Return the [X, Y] coordinate for the center point of the cell that contains the specified text.  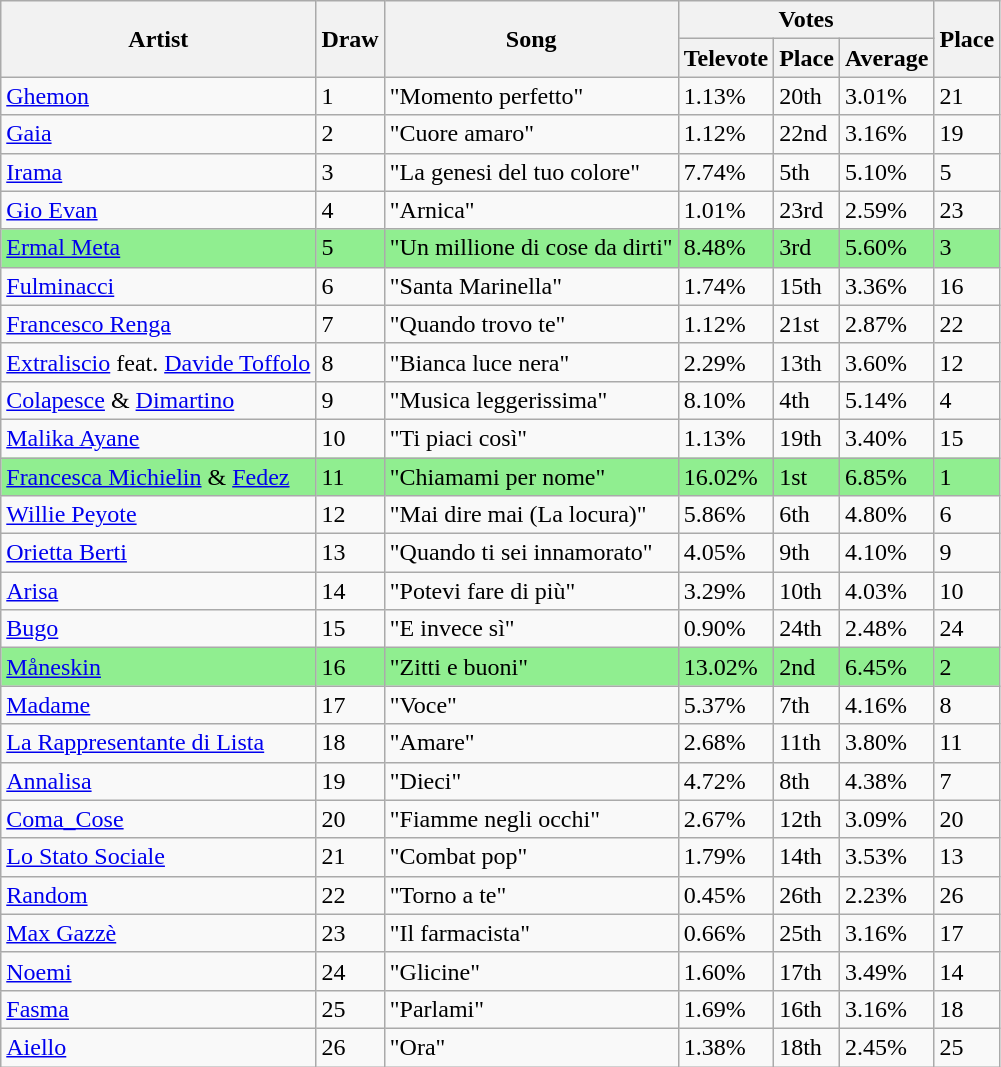
2.87% [886, 324]
3.36% [886, 286]
"Momento perfetto" [531, 96]
Fulminacci [158, 286]
2.67% [726, 819]
19th [807, 438]
Gio Evan [158, 210]
"Torno a te" [531, 895]
Extraliscio feat. Davide Toffolo [158, 362]
3.49% [886, 971]
1.01% [726, 210]
Måneskin [158, 667]
La Rappresentante di Lista [158, 743]
3rd [807, 248]
2.68% [726, 743]
Fasma [158, 1009]
Orietta Berti [158, 553]
2.48% [886, 629]
4.05% [726, 553]
Francesco Renga [158, 324]
"Ti piaci così" [531, 438]
4th [807, 400]
21st [807, 324]
2.29% [726, 362]
23rd [807, 210]
15th [807, 286]
Gaia [158, 134]
7.74% [726, 172]
18th [807, 1047]
4.10% [886, 553]
Random [158, 895]
8th [807, 781]
7th [807, 705]
5.60% [886, 248]
1.69% [726, 1009]
Max Gazzè [158, 933]
"E invece sì" [531, 629]
Willie Peyote [158, 515]
2.45% [886, 1047]
Annalisa [158, 781]
0.66% [726, 933]
3.53% [886, 857]
"Quando ti sei innamorato" [531, 553]
Average [886, 58]
25th [807, 933]
3.01% [886, 96]
2.59% [886, 210]
5.10% [886, 172]
12th [807, 819]
Madame [158, 705]
22nd [807, 134]
"Glicine" [531, 971]
11th [807, 743]
3.40% [886, 438]
Lo Stato Sociale [158, 857]
Malika Ayane [158, 438]
"Potevi fare di più" [531, 591]
"Chiamami per nome" [531, 477]
4.03% [886, 591]
"Dieci" [531, 781]
13.02% [726, 667]
3.60% [886, 362]
4.72% [726, 781]
6.85% [886, 477]
0.90% [726, 629]
Televote [726, 58]
"Bianca luce nera" [531, 362]
6.45% [886, 667]
13th [807, 362]
1.38% [726, 1047]
"Ora" [531, 1047]
3.80% [886, 743]
"Il farmacista" [531, 933]
Arisa [158, 591]
Song [531, 39]
"Mai dire mai (La locura)" [531, 515]
3.29% [726, 591]
"Quando trovo te" [531, 324]
5.86% [726, 515]
Coma_Cose [158, 819]
10th [807, 591]
3.09% [886, 819]
"Amare" [531, 743]
"Arnica" [531, 210]
14th [807, 857]
"Voce" [531, 705]
Francesca Michielin & Fedez [158, 477]
5.37% [726, 705]
26th [807, 895]
8.48% [726, 248]
Votes [806, 20]
"Un millione di cose da dirti" [531, 248]
16.02% [726, 477]
5th [807, 172]
4.16% [886, 705]
"Musica leggerissima" [531, 400]
Irama [158, 172]
2nd [807, 667]
1.79% [726, 857]
8.10% [726, 400]
"Zitti e buoni" [531, 667]
9th [807, 553]
"Combat pop" [531, 857]
"Cuore amaro" [531, 134]
1.74% [726, 286]
Bugo [158, 629]
"Parlami" [531, 1009]
2.23% [886, 895]
0.45% [726, 895]
4.38% [886, 781]
24th [807, 629]
Ermal Meta [158, 248]
Aiello [158, 1047]
Ghemon [158, 96]
16th [807, 1009]
Noemi [158, 971]
1.60% [726, 971]
Artist [158, 39]
"La genesi del tuo colore" [531, 172]
4.80% [886, 515]
Draw [350, 39]
5.14% [886, 400]
"Fiamme negli occhi" [531, 819]
1st [807, 477]
20th [807, 96]
Colapesce & Dimartino [158, 400]
"Santa Marinella" [531, 286]
17th [807, 971]
6th [807, 515]
